Return the (X, Y) coordinate for the center point of the cell that contains the specified text.  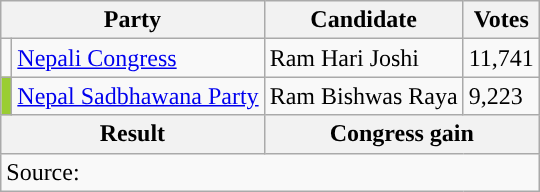
11,741 (501, 58)
Source: (270, 172)
Party (132, 20)
Ram Hari Joshi (364, 58)
Votes (501, 20)
Candidate (364, 20)
Congress gain (402, 134)
Nepal Sadbhawana Party (138, 96)
Nepali Congress (138, 58)
9,223 (501, 96)
Result (132, 134)
Ram Bishwas Raya (364, 96)
